Return [x, y] of the center of cell containing provided text 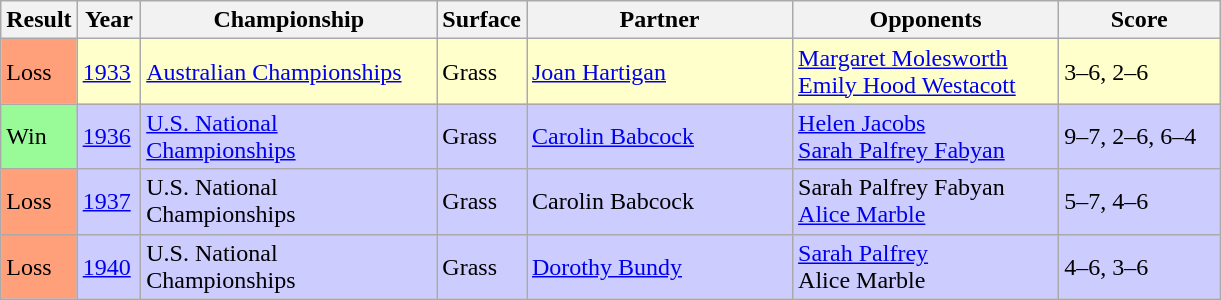
1933 [109, 72]
Helen Jacobs Sarah Palfrey Fabyan [926, 136]
Score [1140, 20]
1937 [109, 202]
Year [109, 20]
9–7, 2–6, 6–4 [1140, 136]
Championship [289, 20]
Opponents [926, 20]
4–6, 3–6 [1140, 266]
1936 [109, 136]
Margaret Molesworth Emily Hood Westacott [926, 72]
Sarah Palfrey Alice Marble [926, 266]
Result [39, 20]
Win [39, 136]
Australian Championships [289, 72]
1940 [109, 266]
Sarah Palfrey Fabyan Alice Marble [926, 202]
3–6, 2–6 [1140, 72]
Partner [659, 20]
Joan Hartigan [659, 72]
5–7, 4–6 [1140, 202]
Surface [482, 20]
Dorothy Bundy [659, 266]
